Detect which cell encompasses the target text, then output its (X, Y) center coordinate. 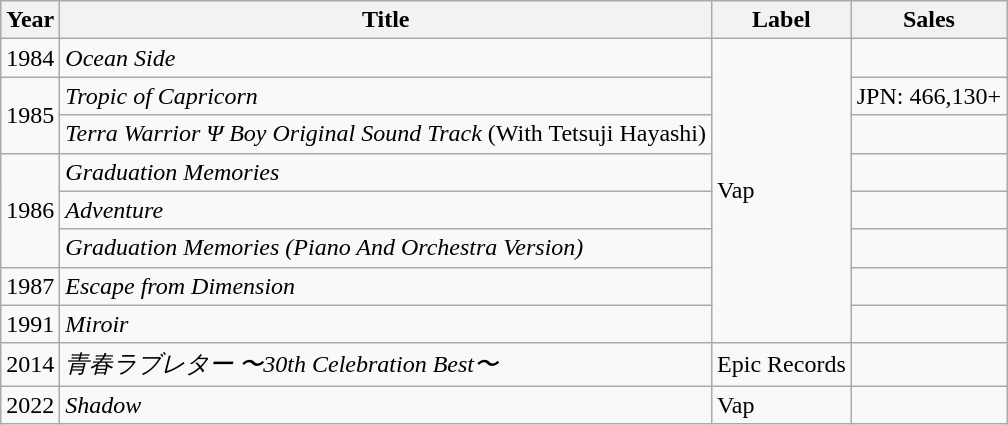
Miroir (386, 324)
2022 (30, 405)
Label (782, 20)
1986 (30, 210)
Terra Warrior Ψ Boy Original Sound Track (With Tetsuji Hayashi) (386, 134)
Graduation Memories (386, 172)
Year (30, 20)
1985 (30, 115)
Epic Records (782, 364)
Title (386, 20)
青春ラブレター 〜30th Celebration Best〜 (386, 364)
Escape from Dimension (386, 286)
1984 (30, 58)
Ocean Side (386, 58)
1987 (30, 286)
Shadow (386, 405)
JPN: 466,130+ (928, 96)
Graduation Memories (Piano And Orchestra Version) (386, 248)
Tropic of Capricorn (386, 96)
1991 (30, 324)
Adventure (386, 210)
Sales (928, 20)
2014 (30, 364)
